Detect which cell encompasses the target text, then output its (X, Y) center coordinate. 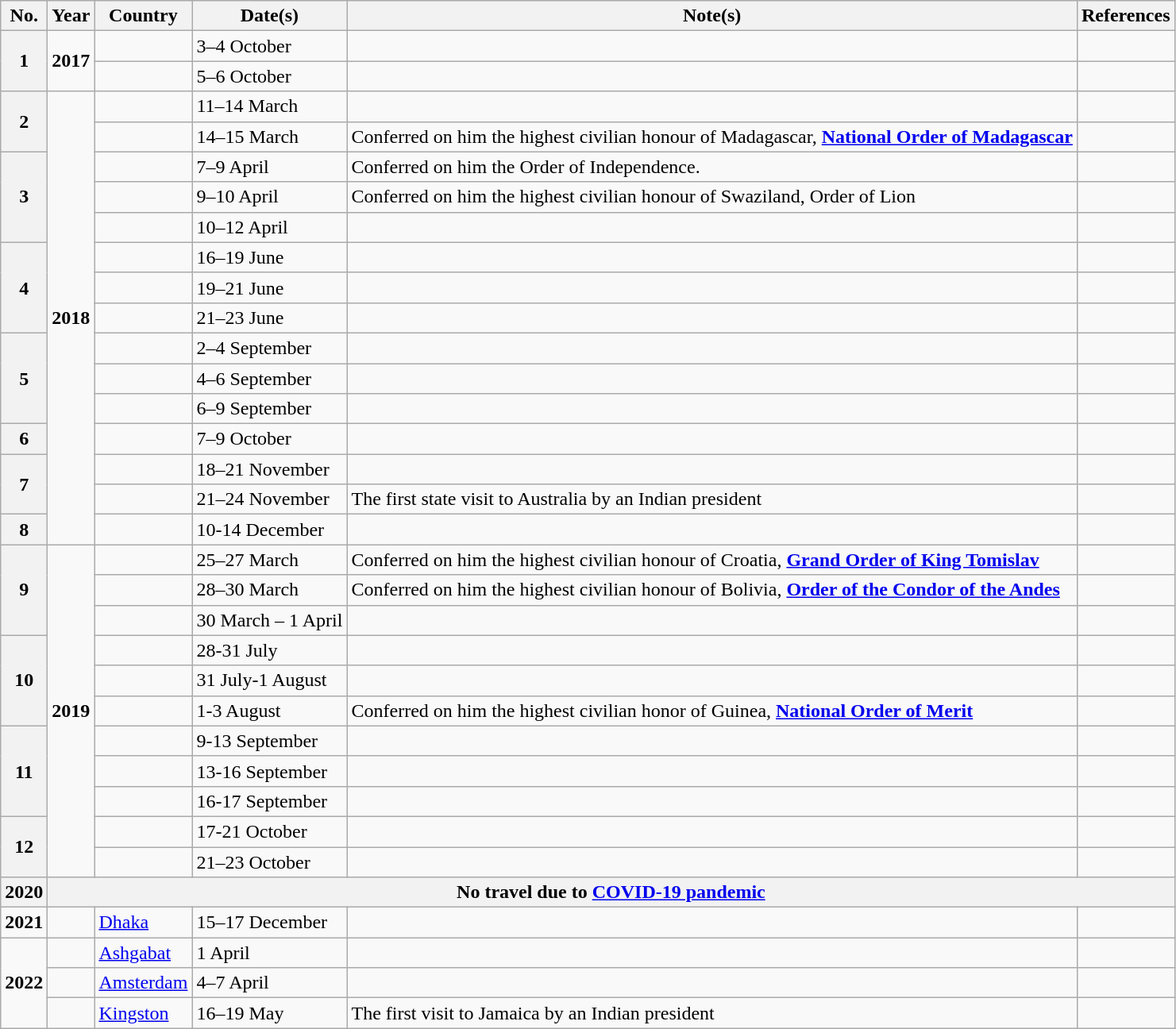
21–23 October (270, 861)
7–9 October (270, 439)
7 (24, 484)
6–9 September (270, 409)
Date(s) (270, 16)
Conferred on him the highest civilian honour of Bolivia, Order of the Condor of the Andes (711, 590)
1 April (270, 953)
5–6 October (270, 76)
10–12 April (270, 227)
9-13 September (270, 741)
10-14 December (270, 530)
5 (24, 378)
2019 (71, 711)
No travel due to COVID-19 pandemic (611, 892)
Ashgabat (143, 953)
The first state visit to Australia by an Indian president (711, 499)
The first visit to Jamaica by an Indian president (711, 1013)
Amsterdam (143, 983)
16–19 June (270, 257)
28–30 March (270, 590)
4–7 April (270, 983)
2018 (71, 318)
15–17 December (270, 923)
13-16 September (270, 771)
16-17 September (270, 801)
9 (24, 590)
19–21 June (270, 287)
8 (24, 530)
31 July-1 August (270, 680)
Kingston (143, 1013)
10 (24, 680)
12 (24, 846)
4 (24, 287)
2021 (24, 923)
References (1126, 16)
No. (24, 16)
21–23 June (270, 318)
1 (24, 61)
7–9 April (270, 167)
3–4 October (270, 46)
30 March – 1 April (270, 620)
9–10 April (270, 197)
17-21 October (270, 831)
4–6 September (270, 379)
Conferred on him the highest civilian honour of Madagascar, National Order of Madagascar (711, 137)
18–21 November (270, 469)
11–14 March (270, 106)
2022 (24, 983)
Country (143, 16)
11 (24, 771)
Year (71, 16)
Conferred on him the highest civilian honour of Croatia, Grand Order of King Tomislav (711, 560)
25–27 March (270, 560)
Dhaka (143, 923)
6 (24, 439)
Conferred on him the highest civilian honor of Guinea, National Order of Merit (711, 711)
Note(s) (711, 16)
Conferred on him the highest civilian honour of Swaziland, Order of Lion (711, 197)
2017 (71, 61)
2020 (24, 892)
3 (24, 197)
1-3 August (270, 711)
Conferred on him the Order of Independence. (711, 167)
28-31 July (270, 650)
2 (24, 121)
2–4 September (270, 348)
14–15 March (270, 137)
16–19 May (270, 1013)
21–24 November (270, 499)
